From the cell containing the given text, extract its center point as (X, Y) coordinate. 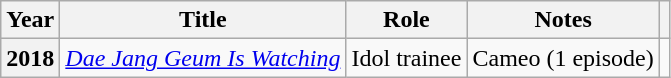
Role (406, 20)
Cameo (1 episode) (563, 58)
Notes (563, 20)
Idol trainee (406, 58)
Dae Jang Geum Is Watching (203, 58)
Year (30, 20)
2018 (30, 58)
Title (203, 20)
